Return (x, y) of the center of cell containing provided text 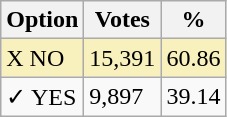
15,391 (122, 58)
Option (42, 20)
% (194, 20)
9,897 (122, 97)
Votes (122, 20)
60.86 (194, 58)
X NO (42, 58)
39.14 (194, 97)
✓ YES (42, 97)
